Pinpoint the cell where the given text exists, returning its (X, Y) midpoint coordinate. 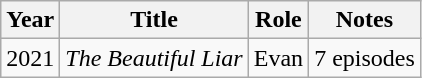
2021 (30, 58)
Evan (278, 58)
Title (154, 20)
The Beautiful Liar (154, 58)
Notes (365, 20)
Role (278, 20)
7 episodes (365, 58)
Year (30, 20)
